Find where the given text appears and provide that cell's center as (x, y) coordinate. 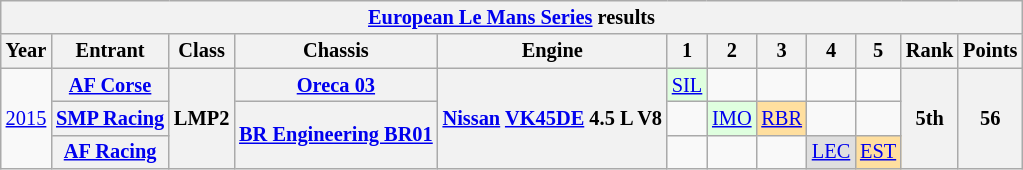
3 (781, 51)
RBR (781, 118)
5 (878, 51)
SIL (687, 85)
European Le Mans Series results (512, 17)
Engine (552, 51)
EST (878, 152)
AF Racing (110, 152)
SMP Racing (110, 118)
5th (930, 118)
BR Engineering BR01 (336, 134)
Class (202, 51)
2 (732, 51)
Oreca 03 (336, 85)
Points (990, 51)
4 (831, 51)
AF Corse (110, 85)
2015 (26, 118)
Chassis (336, 51)
LMP2 (202, 118)
Nissan VK45DE 4.5 L V8 (552, 118)
LEC (831, 152)
56 (990, 118)
Entrant (110, 51)
IMO (732, 118)
Rank (930, 51)
1 (687, 51)
Year (26, 51)
